Identify which cell holds the provided text, then report its [X, Y] central coordinate. 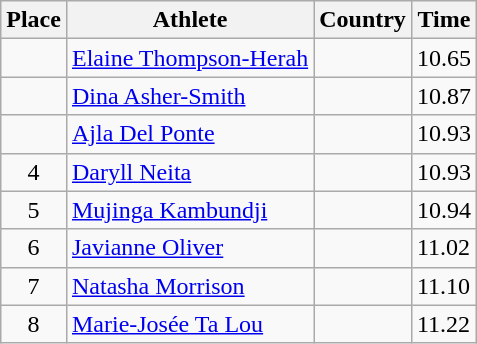
Daryll Neita [190, 172]
11.02 [444, 248]
Javianne Oliver [190, 248]
Place [34, 20]
Time [444, 20]
10.87 [444, 96]
Mujinga Kambundji [190, 210]
Athlete [190, 20]
11.22 [444, 324]
Marie-Josée Ta Lou [190, 324]
Country [363, 20]
10.65 [444, 58]
6 [34, 248]
10.94 [444, 210]
8 [34, 324]
11.10 [444, 286]
Dina Asher-Smith [190, 96]
5 [34, 210]
Elaine Thompson-Herah [190, 58]
Ajla Del Ponte [190, 134]
Natasha Morrison [190, 286]
7 [34, 286]
4 [34, 172]
